Scan for the cell matching the given text and deliver its [x, y] coordinate at center. 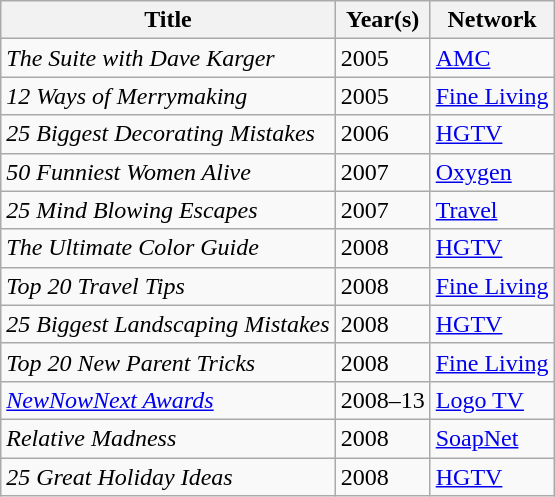
Top 20 Travel Tips [168, 286]
25 Mind Blowing Escapes [168, 210]
SoapNet [492, 438]
25 Biggest Decorating Mistakes [168, 134]
Year(s) [382, 20]
12 Ways of Merrymaking [168, 96]
Title [168, 20]
2006 [382, 134]
25 Great Holiday Ideas [168, 477]
2008–13 [382, 400]
NewNowNext Awards [168, 400]
Logo TV [492, 400]
50 Funniest Women Alive [168, 172]
Network [492, 20]
The Ultimate Color Guide [168, 248]
Top 20 New Parent Tricks [168, 362]
The Suite with Dave Karger [168, 58]
25 Biggest Landscaping Mistakes [168, 324]
AMC [492, 58]
Oxygen [492, 172]
Relative Madness [168, 438]
Travel [492, 210]
